Output the [X, Y] coordinate of the center of the cell containing the given text.  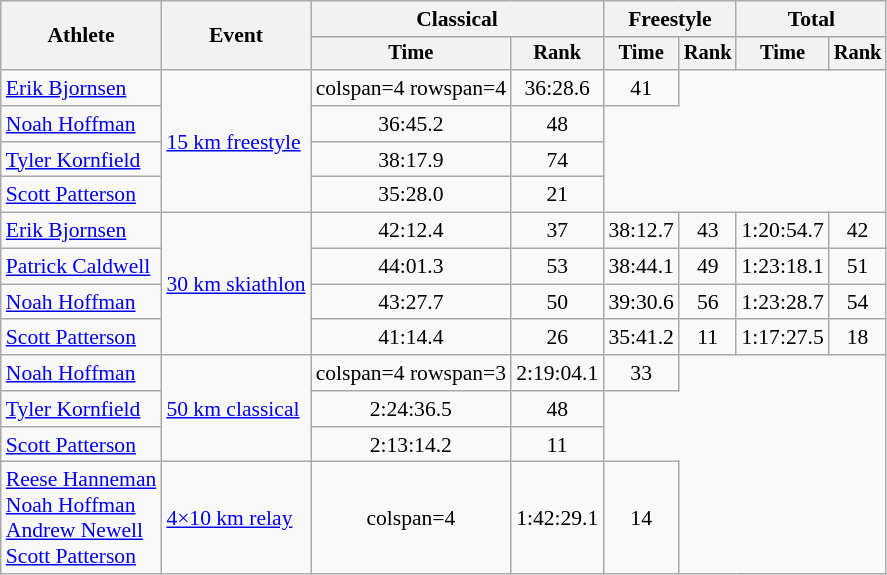
Classical [458, 19]
1:23:28.7 [782, 302]
4×10 km relay [236, 518]
35:28.0 [412, 195]
colspan=4 rowspan=4 [412, 88]
15 km freestyle [236, 141]
41:14.4 [412, 338]
1:42:29.1 [557, 518]
Total [811, 19]
Reese HannemanNoah HoffmanAndrew NewellScott Patterson [82, 518]
37 [557, 231]
41 [640, 88]
1:20:54.7 [782, 231]
26 [557, 338]
43 [708, 231]
51 [858, 267]
38:12.7 [640, 231]
2:13:14.2 [412, 445]
14 [640, 518]
Event [236, 36]
38:17.9 [412, 160]
1:23:18.1 [782, 267]
49 [708, 267]
38:44.1 [640, 267]
53 [557, 267]
1:17:27.5 [782, 338]
35:41.2 [640, 338]
36:45.2 [412, 124]
2:24:36.5 [412, 409]
21 [557, 195]
42:12.4 [412, 231]
56 [708, 302]
33 [640, 373]
Athlete [82, 36]
36:28.6 [557, 88]
39:30.6 [640, 302]
18 [858, 338]
42 [858, 231]
2:19:04.1 [557, 373]
30 km skiathlon [236, 284]
54 [858, 302]
Freestyle [670, 19]
50 [557, 302]
43:27.7 [412, 302]
50 km classical [236, 408]
colspan=4 [412, 518]
colspan=4 rowspan=3 [412, 373]
Patrick Caldwell [82, 267]
74 [557, 160]
44:01.3 [412, 267]
